Scan for the cell matching the given text and deliver its [x, y] coordinate at center. 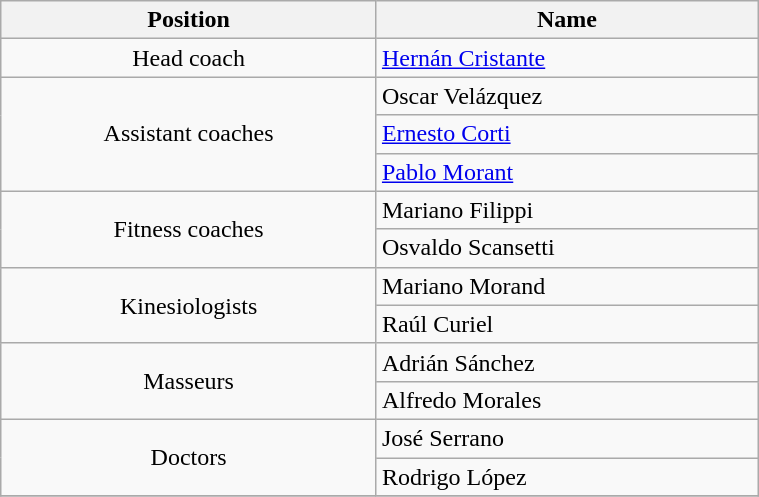
Masseurs [189, 381]
Ernesto Corti [566, 134]
Mariano Morand [566, 286]
Pablo Morant [566, 172]
Rodrigo López [566, 477]
Mariano Filippi [566, 210]
Doctors [189, 457]
Hernán Cristante [566, 58]
Raúl Curiel [566, 324]
Head coach [189, 58]
Alfredo Morales [566, 400]
Name [566, 20]
Fitness coaches [189, 229]
Position [189, 20]
Oscar Velázquez [566, 96]
Kinesiologists [189, 305]
Osvaldo Scansetti [566, 248]
José Serrano [566, 438]
Adrián Sánchez [566, 362]
Assistant coaches [189, 134]
